Provide the [x, y] coordinate of the cell's center where the given text is located.  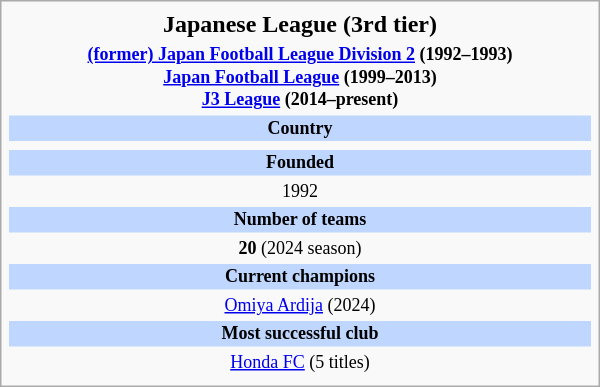
1992 [300, 192]
Most successful club [300, 334]
(former) Japan Football League Division 2 (1992–1993)Japan Football League (1999–2013)J3 League (2014–present) [300, 77]
Founded [300, 163]
Number of teams [300, 220]
Country [300, 129]
Honda FC (5 titles) [300, 363]
Current champions [300, 277]
Japanese League (3rd tier) [300, 24]
Omiya Ardija (2024) [300, 306]
20 (2024 season) [300, 249]
